Identify which cell holds the provided text, then report its (X, Y) central coordinate. 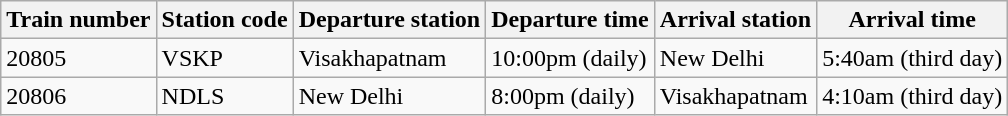
Departure station (390, 20)
4:10am (third day) (912, 96)
Station code (224, 20)
Train number (78, 20)
20806 (78, 96)
NDLS (224, 96)
20805 (78, 58)
10:00pm (daily) (570, 58)
5:40am (third day) (912, 58)
8:00pm (daily) (570, 96)
Arrival time (912, 20)
Departure time (570, 20)
VSKP (224, 58)
Arrival station (735, 20)
